Locate the cell with the specified text and output its (x, y) center coordinate. 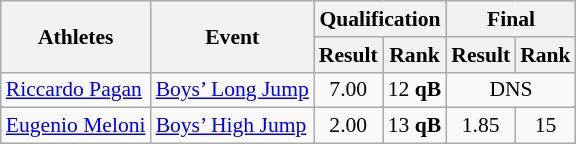
Final (510, 19)
Event (232, 36)
Eugenio Meloni (76, 126)
Athletes (76, 36)
13 qB (415, 126)
2.00 (348, 126)
1.85 (480, 126)
DNS (510, 90)
Riccardo Pagan (76, 90)
Boys’ Long Jump (232, 90)
7.00 (348, 90)
Qualification (380, 19)
Boys’ High Jump (232, 126)
15 (546, 126)
12 qB (415, 90)
